Search for the cell housing the specified text and yield its (x, y) center coordinate. 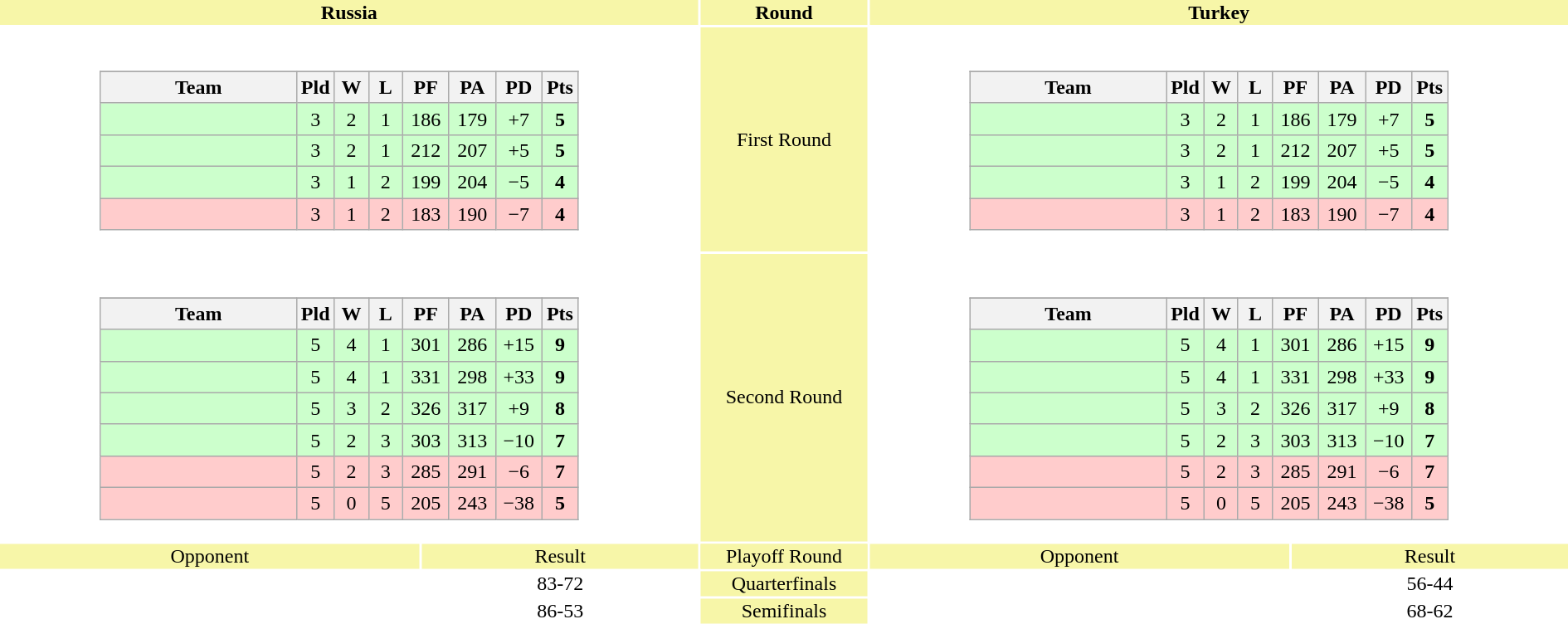
Playoff Round (785, 556)
First Round (785, 139)
Russia (349, 12)
Second Round (785, 397)
68-62 (1430, 611)
83-72 (561, 583)
Quarterfinals (785, 583)
56-44 (1430, 583)
Semifinals (785, 611)
Turkey (1219, 12)
86-53 (561, 611)
Round (785, 12)
